Output the (X, Y) coordinate of the center of the cell containing the given text.  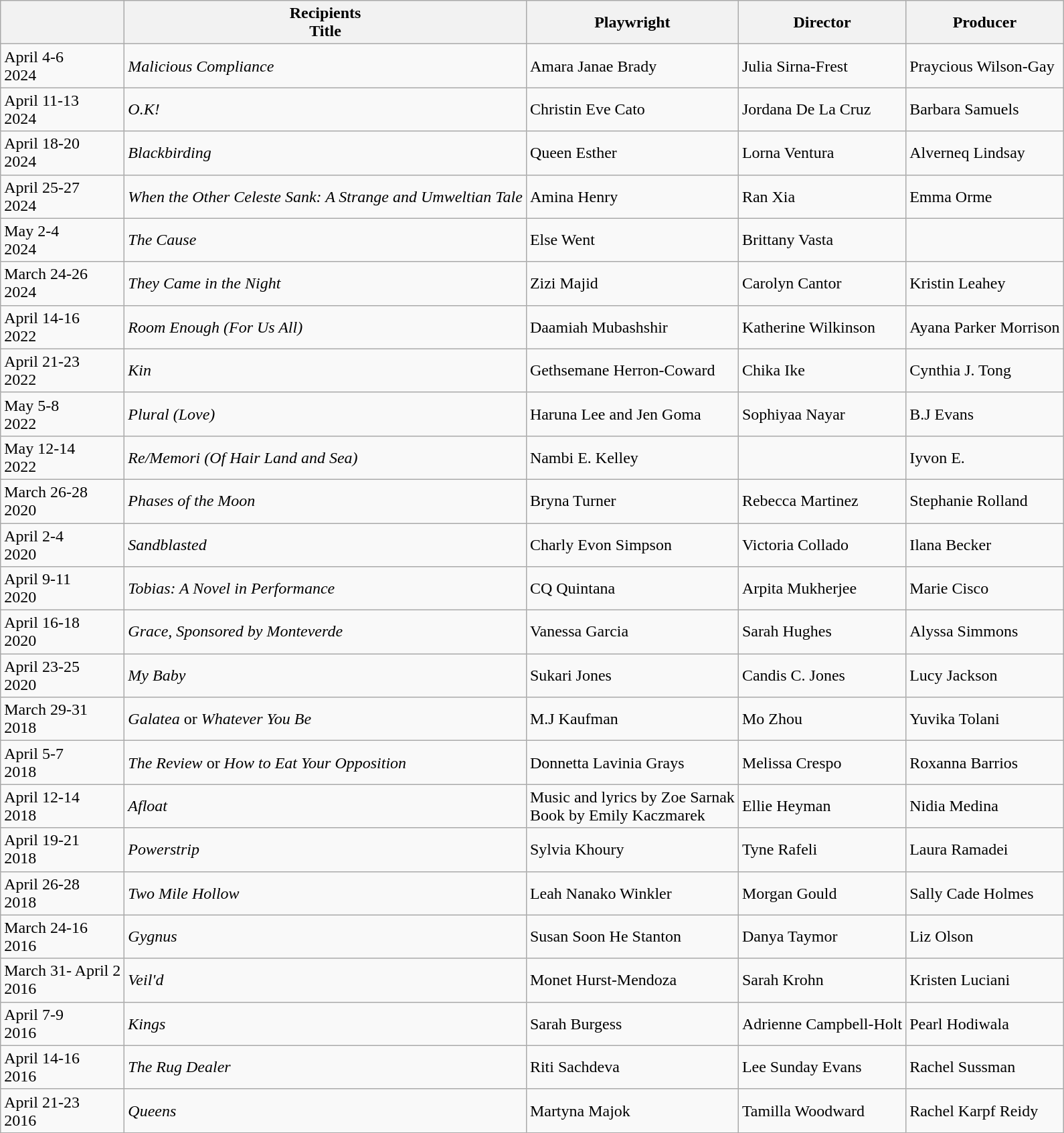
April 25-272024 (63, 197)
Daamiah Mubashshir (632, 327)
Candis C. Jones (822, 676)
CQ Quintana (632, 589)
April 21-232022 (63, 371)
Sarah Hughes (822, 632)
Sarah Burgess (632, 1024)
Yuvika Tolani (985, 719)
Alverneq Lindsay (985, 153)
Pearl Hodiwala (985, 1024)
Lorna Ventura (822, 153)
Room Enough (For Us All) (325, 327)
Lucy Jackson (985, 676)
Playwright (632, 23)
Gethsemane Herron-Coward (632, 371)
Cynthia J. Tong (985, 371)
April 2-42020 (63, 545)
Praycious Wilson-Gay (985, 66)
April 16-182020 (63, 632)
Queen Esther (632, 153)
Danya Taymor (822, 937)
Else Went (632, 240)
Charly Evon Simpson (632, 545)
Sukari Jones (632, 676)
Marie Cisco (985, 589)
Nidia Medina (985, 806)
Laura Ramadei (985, 850)
Zizi Majid (632, 284)
Sarah Krohn (822, 980)
They Came in the Night (325, 284)
Veil'd (325, 980)
Kings (325, 1024)
Haruna Lee and Jen Goma (632, 414)
May 5-82022 (63, 414)
April 4-62024 (63, 66)
Brittany Vasta (822, 240)
Alyssa Simmons (985, 632)
April 19-212018 (63, 850)
Roxanna Barrios (985, 763)
Rachel Sussman (985, 1067)
Rebecca Martinez (822, 501)
The Cause (325, 240)
Kin (325, 371)
Two Mile Hollow (325, 893)
Tamilla Woodward (822, 1111)
Ilana Becker (985, 545)
Music and lyrics by Zoe SarnakBook by Emily Kaczmarek (632, 806)
April 23-252020 (63, 676)
April 14-162022 (63, 327)
Carolyn Cantor (822, 284)
Barbara Samuels (985, 110)
Susan Soon He Stanton (632, 937)
April 12-142018 (63, 806)
B.J Evans (985, 414)
Chika Ike (822, 371)
Bryna Turner (632, 501)
Adrienne Campbell-Holt (822, 1024)
Monet Hurst-Mendoza (632, 980)
Katherine Wilkinson (822, 327)
March 31- April 22016 (63, 980)
Nambi E. Kelley (632, 458)
March 29-312018 (63, 719)
Riti Sachdeva (632, 1067)
Gygnus (325, 937)
Director (822, 23)
Amara Janae Brady (632, 66)
Ellie Heyman (822, 806)
Rachel Karpf Reidy (985, 1111)
March 24-162016 (63, 937)
April 18-202024 (63, 153)
Queens (325, 1111)
Sophiyaa Nayar (822, 414)
Christin Eve Cato (632, 110)
The Rug Dealer (325, 1067)
Donnetta Lavinia Grays (632, 763)
Plural (Love) (325, 414)
April 7-92016 (63, 1024)
Amina Henry (632, 197)
May 2-42024 (63, 240)
April 9-112020 (63, 589)
When the Other Celeste Sank: A Strange and Umweltian Tale (325, 197)
Blackbirding (325, 153)
Melissa Crespo (822, 763)
Morgan Gould (822, 893)
Producer (985, 23)
Tobias: A Novel in Performance (325, 589)
April 26-282018 (63, 893)
Phases of the Moon (325, 501)
Galatea or Whatever You Be (325, 719)
Martyna Majok (632, 1111)
Leah Nanako Winkler (632, 893)
Afloat (325, 806)
Vanessa Garcia (632, 632)
Liz Olson (985, 937)
Grace, Sponsored by Monteverde (325, 632)
O.K! (325, 110)
M.J Kaufman (632, 719)
RecipientsTitle (325, 23)
March 26-282020 (63, 501)
Iyvon E. (985, 458)
Sandblasted (325, 545)
Jordana De La Cruz (822, 110)
My Baby (325, 676)
May 12-142022 (63, 458)
Kristen Luciani (985, 980)
April 5-72018 (63, 763)
Re/Memori (Of Hair Land and Sea) (325, 458)
Stephanie Rolland (985, 501)
April 14-162016 (63, 1067)
Lee Sunday Evans (822, 1067)
Ran Xia (822, 197)
Emma Orme (985, 197)
Julia Sirna-Frest (822, 66)
Arpita Mukherjee (822, 589)
Victoria Collado (822, 545)
Mo Zhou (822, 719)
April 11-132024 (63, 110)
Kristin Leahey (985, 284)
April 21-232016 (63, 1111)
Ayana Parker Morrison (985, 327)
Sylvia Khoury (632, 850)
The Review or How to Eat Your Opposition (325, 763)
Powerstrip (325, 850)
Sally Cade Holmes (985, 893)
Tyne Rafeli (822, 850)
Malicious Compliance (325, 66)
March 24-262024 (63, 284)
